Return [X, Y] of the center of cell containing provided text 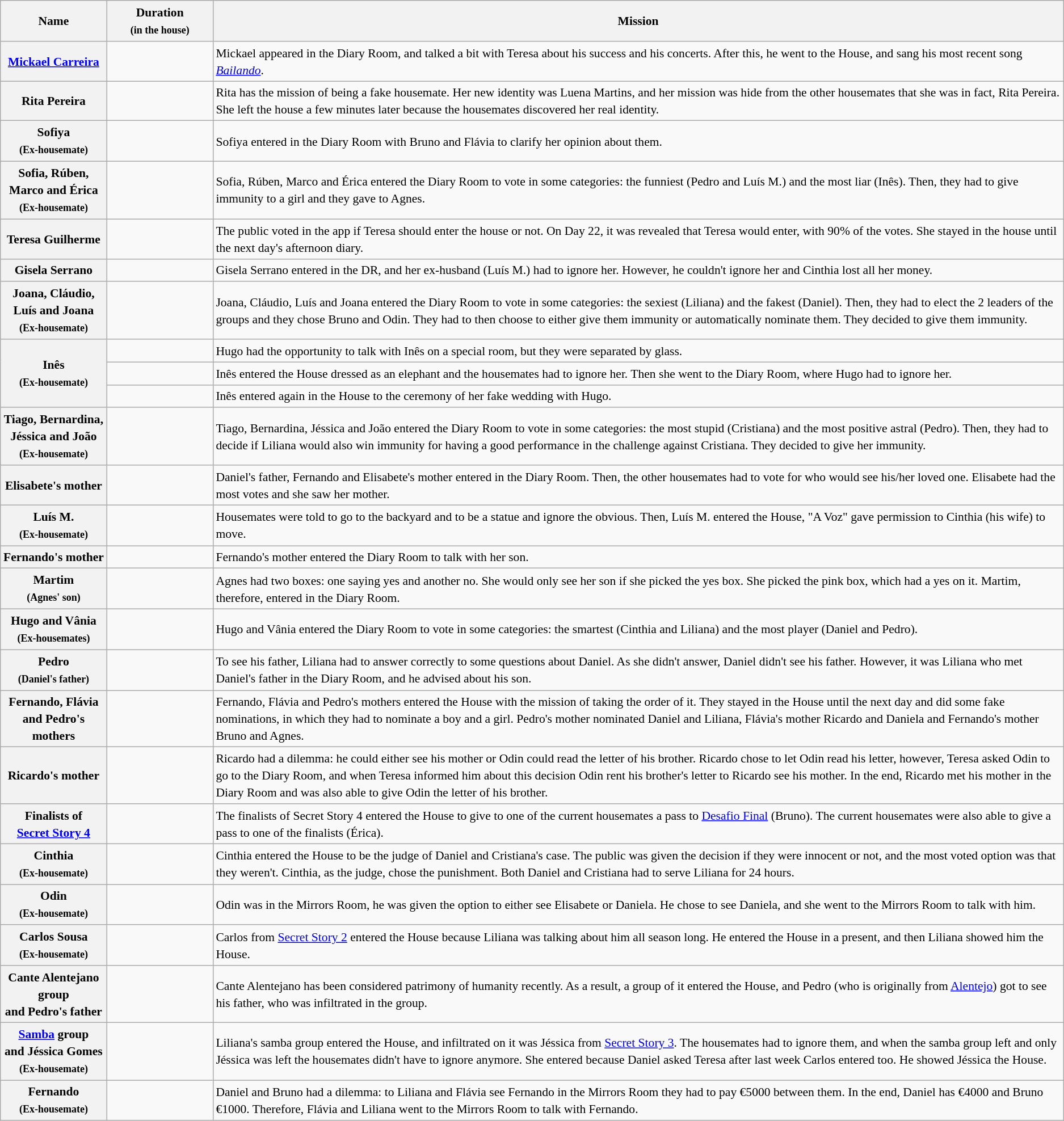
Cante Alentejano groupand Pedro's father [53, 994]
Name [53, 21]
Elisabete's mother [53, 485]
Carlos Sousa(Ex-housemate) [53, 946]
Duration(in the house) [160, 21]
Sofiya(Ex-housemate) [53, 141]
Gisela Serrano entered in the DR, and her ex-husband (Luís M.) had to ignore her. However, he couldn't ignore her and Cinthia lost all her money. [638, 270]
Inês(Ex-housemate) [53, 373]
Fernando, Flávia and Pedro's mothers [53, 719]
Sofia, Rúben, Marco and Érica(Ex-housemate) [53, 191]
Cinthia(Ex-housemate) [53, 864]
Inês entered the House dressed as an elephant and the housemates had to ignore her. Then she went to the Diary Room, where Hugo had to ignore her. [638, 373]
Fernando's mother [53, 557]
Joana, Cláudio, Luís and Joana(Ex-housemate) [53, 311]
Odin(Ex-housemate) [53, 905]
Inês entered again in the House to the ceremony of her fake wedding with Hugo. [638, 396]
Hugo had the opportunity to talk with Inês on a special room, but they were separated by glass. [638, 351]
Ricardo's mother [53, 776]
Hugo and Vânia entered the Diary Room to vote in some categories: the smartest (Cinthia and Liliana) and the most player (Daniel and Pedro). [638, 630]
Teresa Guilherme [53, 239]
Fernando(Ex-housemate) [53, 1101]
Tiago, Bernardina, Jéssica and João(Ex-housemate) [53, 437]
Pedro(Daniel's father) [53, 670]
Hugo and Vânia(Ex-housemates) [53, 630]
Gisela Serrano [53, 270]
Luís M.(Ex-housemate) [53, 525]
Finalists ofSecret Story 4 [53, 824]
Fernando's mother entered the Diary Room to talk with her son. [638, 557]
Samba groupand Jéssica Gomes(Ex-housemate) [53, 1051]
Rita Pereira [53, 101]
Sofiya entered in the Diary Room with Bruno and Flávia to clarify her opinion about them. [638, 141]
Mission [638, 21]
Mickael Carreira [53, 61]
Martim(Agnes' son) [53, 589]
